Return the (x, y) coordinate for the center point of the cell that contains the specified text.  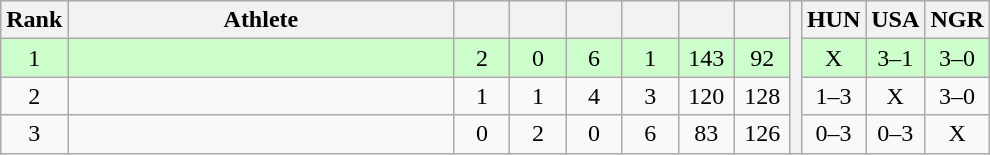
92 (762, 58)
Athlete (261, 20)
Rank (34, 20)
143 (706, 58)
83 (706, 134)
USA (896, 20)
120 (706, 96)
NGR (957, 20)
HUN (833, 20)
126 (762, 134)
4 (594, 96)
128 (762, 96)
3–1 (896, 58)
1–3 (833, 96)
